Pinpoint the cell where the given text exists, returning its (X, Y) midpoint coordinate. 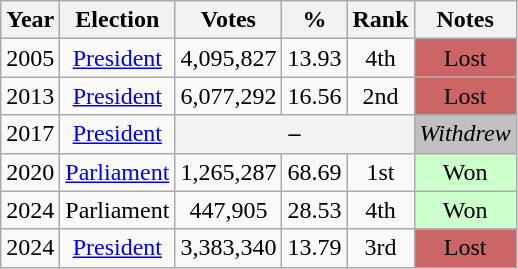
2013 (30, 96)
13.79 (314, 248)
2nd (380, 96)
3rd (380, 248)
28.53 (314, 210)
Notes (465, 20)
Votes (228, 20)
Withdrew (465, 134)
2005 (30, 58)
3,383,340 (228, 248)
447,905 (228, 210)
1st (380, 172)
6,077,292 (228, 96)
– (294, 134)
Rank (380, 20)
Year (30, 20)
13.93 (314, 58)
2020 (30, 172)
4,095,827 (228, 58)
2017 (30, 134)
Election (118, 20)
68.69 (314, 172)
16.56 (314, 96)
% (314, 20)
1,265,287 (228, 172)
